Scan for the cell matching the given text and deliver its (X, Y) coordinate at center. 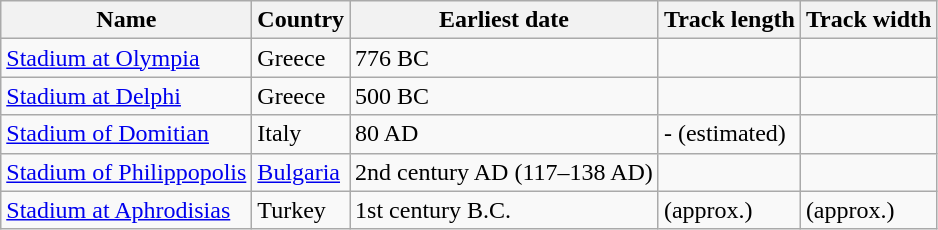
- (estimated) (729, 134)
Stadium at Delphi (126, 96)
Track width (868, 20)
776 BC (504, 58)
Turkey (301, 210)
500 BC (504, 96)
Bulgaria (301, 172)
Earliest date (504, 20)
Stadium at Aphrodisias (126, 210)
Stadium at Olympia (126, 58)
Country (301, 20)
Italy (301, 134)
Stadium of Domitian (126, 134)
Track length (729, 20)
1st century B.C. (504, 210)
Stadium of Philippopolis (126, 172)
80 AD (504, 134)
2nd century AD (117–138 AD) (504, 172)
Name (126, 20)
